Find where the given text appears and provide that cell's center as (x, y) coordinate. 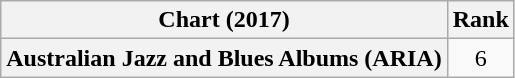
Chart (2017) (224, 20)
Rank (480, 20)
6 (480, 58)
Australian Jazz and Blues Albums (ARIA) (224, 58)
